Search for the cell housing the specified text and yield its [x, y] center coordinate. 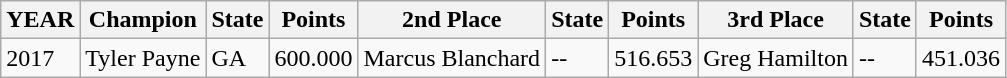
516.653 [654, 58]
YEAR [40, 20]
2nd Place [452, 20]
2017 [40, 58]
Greg Hamilton [776, 58]
Champion [143, 20]
Marcus Blanchard [452, 58]
600.000 [314, 58]
Tyler Payne [143, 58]
451.036 [960, 58]
3rd Place [776, 20]
GA [238, 58]
